Identify which cell holds the provided text, then report its (x, y) central coordinate. 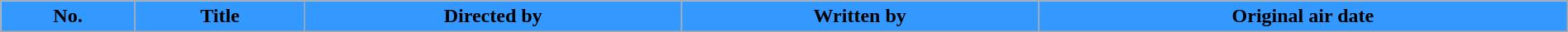
Directed by (493, 16)
Original air date (1303, 16)
Title (220, 16)
No. (68, 16)
Written by (860, 16)
